Return [X, Y] of the center of cell containing provided text 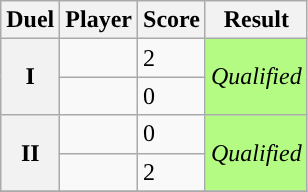
Result [256, 20]
II [30, 153]
Duel [30, 20]
Score [172, 20]
I [30, 77]
Player [99, 20]
